Detect which cell encompasses the target text, then output its [x, y] center coordinate. 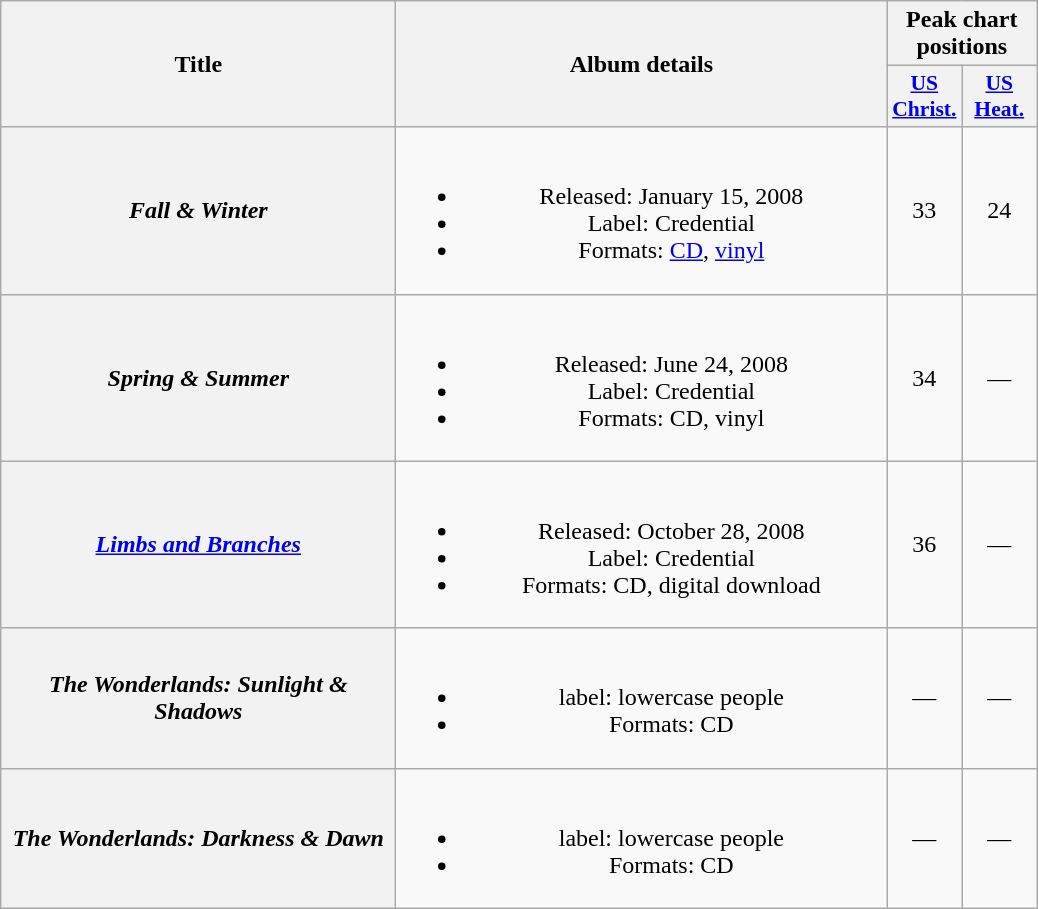
Peak chart positions [962, 34]
Released: June 24, 2008Label: CredentialFormats: CD, vinyl [642, 378]
Released: October 28, 2008Label: CredentialFormats: CD, digital download [642, 544]
24 [1000, 210]
Title [198, 64]
Limbs and Branches [198, 544]
34 [924, 378]
Album details [642, 64]
36 [924, 544]
The Wonderlands: Darkness & Dawn [198, 838]
Spring & Summer [198, 378]
USHeat. [1000, 96]
The Wonderlands: Sunlight & Shadows [198, 698]
33 [924, 210]
Fall & Winter [198, 210]
USChrist. [924, 96]
Released: January 15, 2008Label: CredentialFormats: CD, vinyl [642, 210]
